Scan for the cell matching the given text and deliver its (X, Y) coordinate at center. 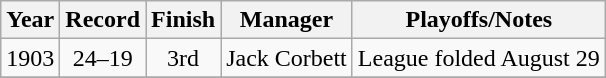
3rd (184, 58)
Record (103, 20)
24–19 (103, 58)
Jack Corbett (287, 58)
League folded August 29 (478, 58)
1903 (30, 58)
Finish (184, 20)
Playoffs/Notes (478, 20)
Year (30, 20)
Manager (287, 20)
